Detect which cell encompasses the target text, then output its (X, Y) center coordinate. 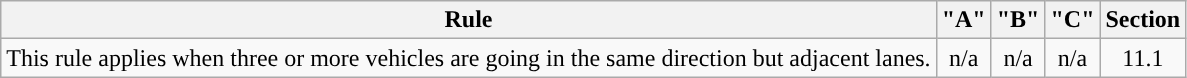
This rule applies when three or more vehicles are going in the same direction but adjacent lanes. (468, 58)
"B" (1018, 20)
"A" (964, 20)
Rule (468, 20)
Section (1143, 20)
11.1 (1143, 58)
"C" (1072, 20)
